Determine the (X, Y) coordinate at the center of the cell enclosing the given text.  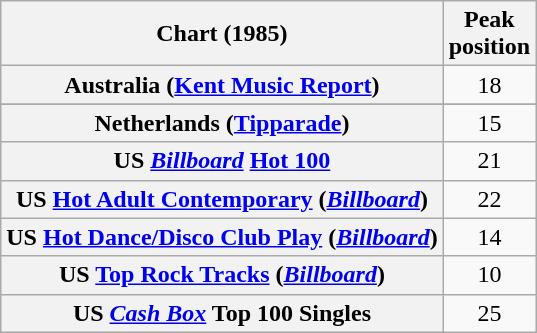
15 (489, 123)
US Hot Adult Contemporary (Billboard) (222, 199)
Peakposition (489, 34)
18 (489, 85)
US Cash Box Top 100 Singles (222, 313)
22 (489, 199)
US Billboard Hot 100 (222, 161)
25 (489, 313)
Netherlands (Tipparade) (222, 123)
Chart (1985) (222, 34)
10 (489, 275)
21 (489, 161)
US Top Rock Tracks (Billboard) (222, 275)
US Hot Dance/Disco Club Play (Billboard) (222, 237)
14 (489, 237)
Australia (Kent Music Report) (222, 85)
